Provide the (X, Y) coordinate of the cell's center where the given text is located.  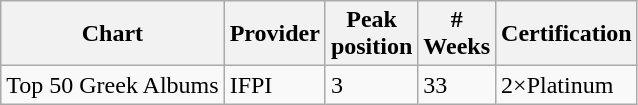
Peakposition (371, 34)
#Weeks (457, 34)
Top 50 Greek Albums (112, 85)
Provider (274, 34)
IFPI (274, 85)
2×Platinum (567, 85)
3 (371, 85)
Chart (112, 34)
33 (457, 85)
Certification (567, 34)
